Output the [x, y] coordinate of the center of the cell containing the given text.  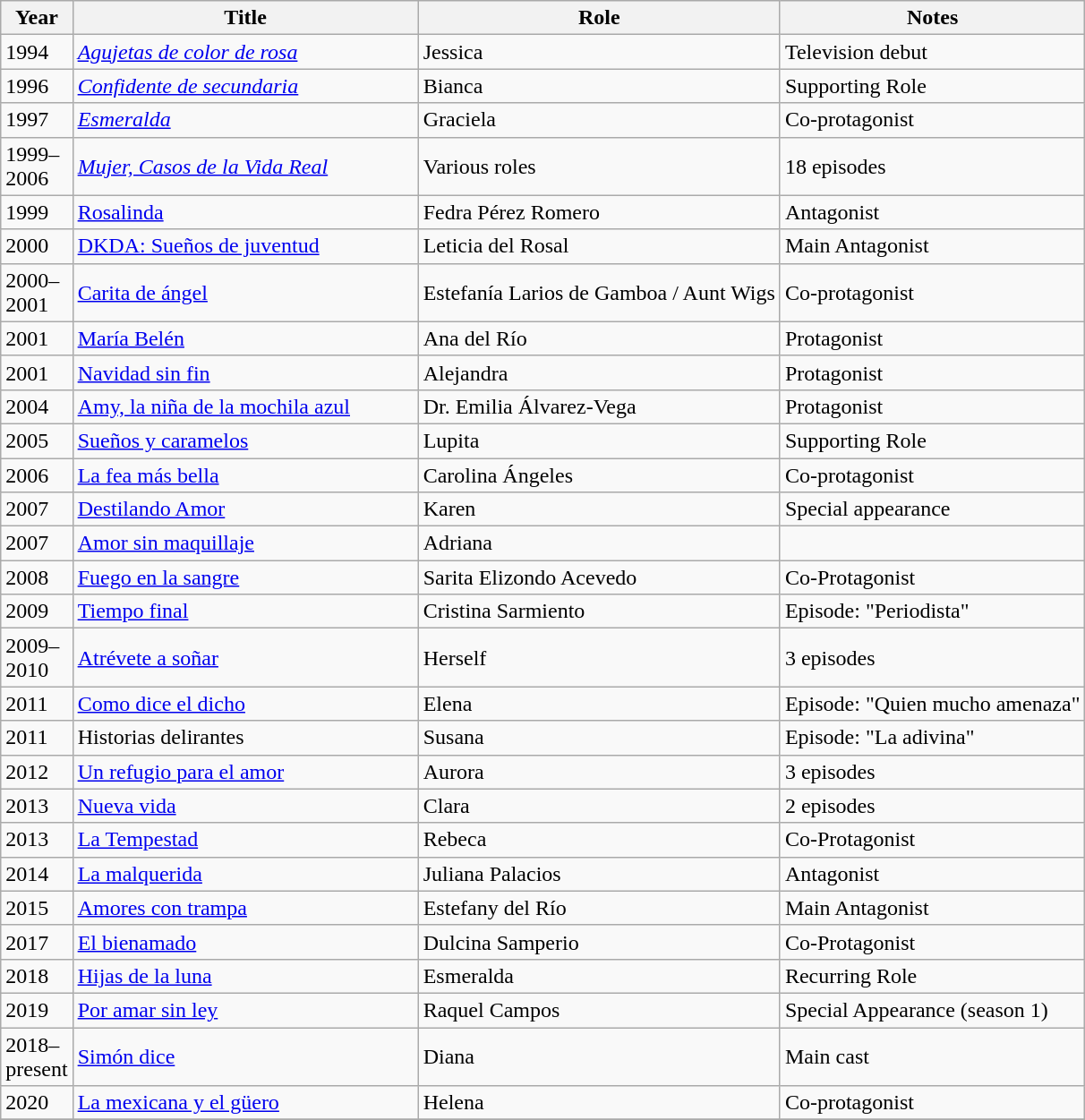
Rosalinda [245, 212]
Jessica [599, 52]
Role [599, 18]
2006 [37, 475]
Lupita [599, 440]
2020 [37, 1103]
Various roles [599, 167]
1996 [37, 86]
Notes [933, 18]
Amores con trampa [245, 908]
Sueños y caramelos [245, 440]
Special Appearance (season 1) [933, 1010]
Recurring Role [933, 976]
Atrévete a soñar [245, 657]
Confidente de secundaria [245, 86]
Fedra Pérez Romero [599, 212]
Fuego en la sangre [245, 577]
2009 [37, 611]
2005 [37, 440]
1999–2006 [37, 167]
Sarita Elizondo Acevedo [599, 577]
Episode: "Periodista" [933, 611]
La Tempestad [245, 840]
La fea más bella [245, 475]
2018 [37, 976]
Karen [599, 509]
Episode: "Quien mucho amenaza" [933, 704]
2008 [37, 577]
2015 [37, 908]
Carolina Ángeles [599, 475]
Nueva vida [245, 806]
María Belén [245, 338]
2018–present [37, 1056]
Amor sin maquillaje [245, 543]
Aurora [599, 772]
DKDA: Sueños de juventud [245, 246]
2017 [37, 942]
Carita de ángel [245, 292]
1994 [37, 52]
Un refugio para el amor [245, 772]
Year [37, 18]
Elena [599, 704]
El bienamado [245, 942]
Ana del Río [599, 338]
18 episodes [933, 167]
Diana [599, 1056]
2019 [37, 1010]
Episode: "La adivina" [933, 738]
Amy, la niña de la mochila azul [245, 406]
Bianca [599, 86]
Mujer, Casos de la Vida Real [245, 167]
Main cast [933, 1056]
1999 [37, 212]
Rebeca [599, 840]
Estefanía Larios de Gamboa / Aunt Wigs [599, 292]
1997 [37, 120]
Title [245, 18]
Juliana Palacios [599, 874]
2000–2001 [37, 292]
Navidad sin fin [245, 372]
2004 [37, 406]
Herself [599, 657]
Special appearance [933, 509]
Tiempo final [245, 611]
Clara [599, 806]
Por amar sin ley [245, 1010]
Destilando Amor [245, 509]
Historias delirantes [245, 738]
2009–2010 [37, 657]
2 episodes [933, 806]
Estefany del Río [599, 908]
Alejandra [599, 372]
2014 [37, 874]
Cristina Sarmiento [599, 611]
Helena [599, 1103]
Como dice el dicho [245, 704]
Simón dice [245, 1056]
Graciela [599, 120]
Television debut [933, 52]
Dulcina Samperio [599, 942]
Agujetas de color de rosa [245, 52]
Dr. Emilia Álvarez-Vega [599, 406]
2012 [37, 772]
Susana [599, 738]
La malquerida [245, 874]
2000 [37, 246]
Leticia del Rosal [599, 246]
La mexicana y el güero [245, 1103]
Raquel Campos [599, 1010]
Hijas de la luna [245, 976]
Adriana [599, 543]
